Search for the cell housing the specified text and yield its (X, Y) center coordinate. 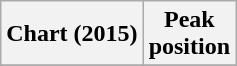
Chart (2015) (72, 34)
Peakposition (189, 34)
